Return [X, Y] of the center of cell containing provided text 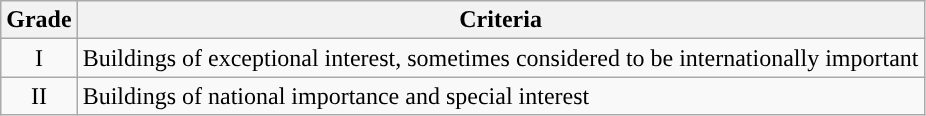
Buildings of exceptional interest, sometimes considered to be internationally important [500, 58]
Buildings of national importance and special interest [500, 96]
II [39, 96]
Criteria [500, 20]
I [39, 58]
Grade [39, 20]
